Pinpoint the cell where the given text exists, returning its (X, Y) midpoint coordinate. 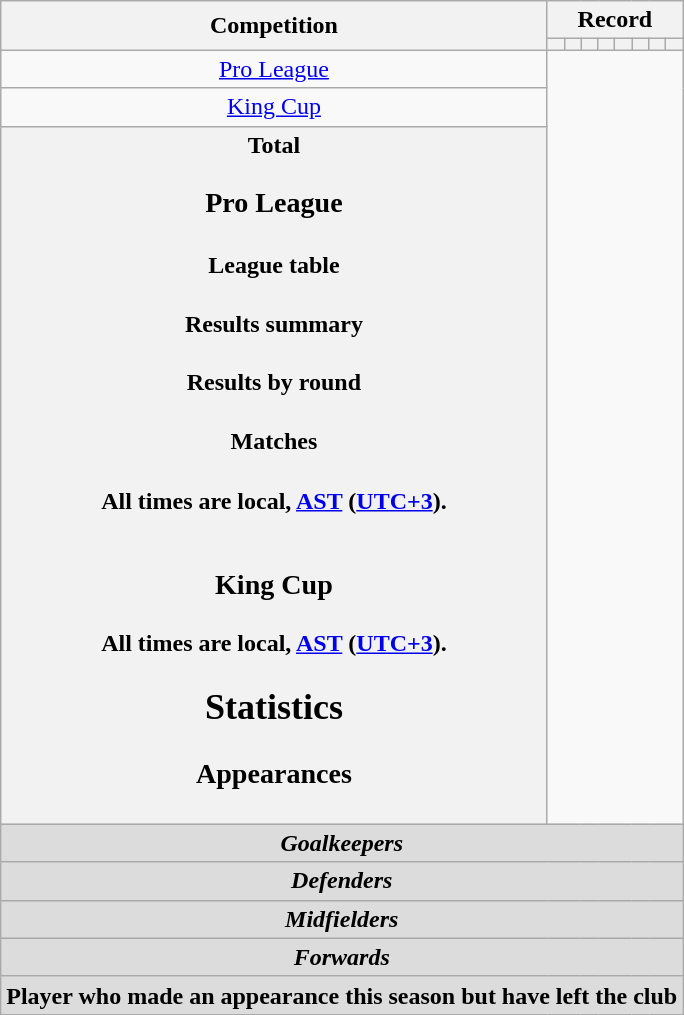
King Cup (274, 107)
Record (615, 20)
Player who made an appearance this season but have left the club (342, 995)
Forwards (342, 957)
Goalkeepers (342, 843)
Pro League (274, 69)
Defenders (342, 881)
Competition (274, 26)
Midfielders (342, 919)
